Capture the cell that displays the provided text and extract its [X, Y] central coordinate. 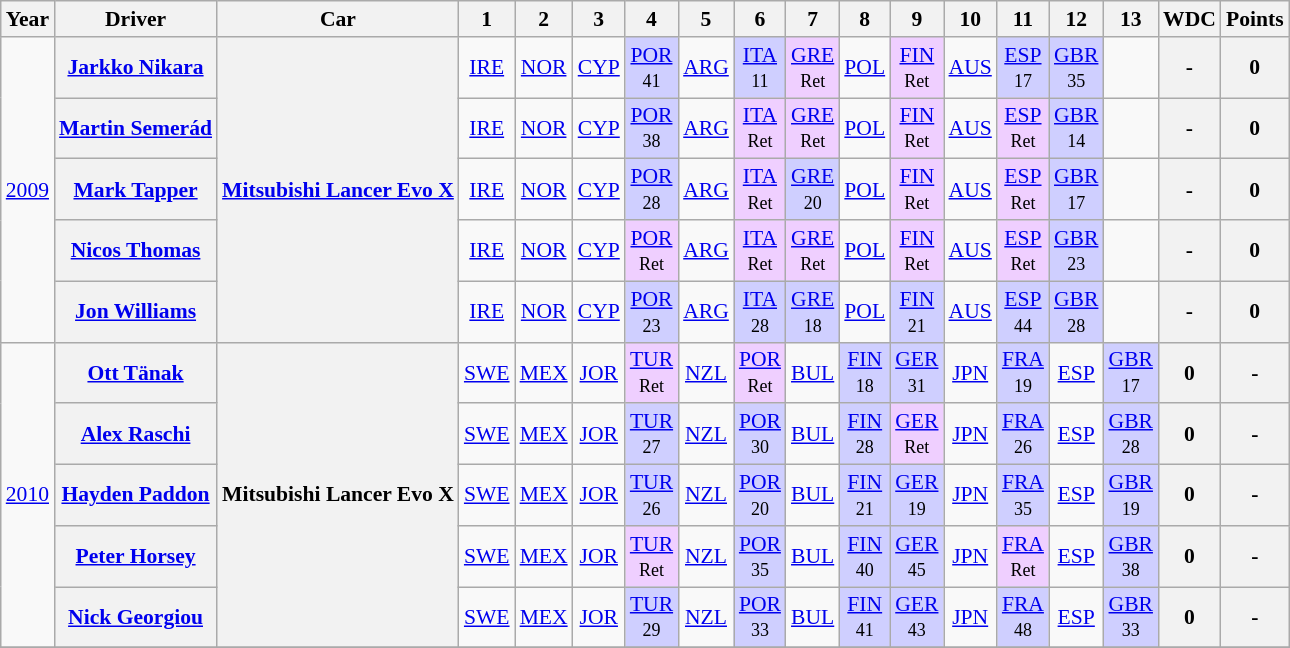
FRA35 [1023, 496]
TUR27 [652, 434]
1 [487, 19]
POR38 [652, 128]
FRARet [1023, 556]
POR20 [760, 496]
Alex Raschi [136, 434]
GRE18 [812, 312]
7 [812, 19]
GBR19 [1130, 496]
FRA26 [1023, 434]
2009 [28, 190]
Points [1255, 19]
Car [338, 19]
FIN41 [864, 618]
4 [652, 19]
Driver [136, 19]
Nick Georgiou [136, 618]
GER43 [916, 618]
GER19 [916, 496]
TUR29 [652, 618]
POR23 [652, 312]
Hayden Paddon [136, 496]
POR35 [760, 556]
GER45 [916, 556]
GBR23 [1076, 250]
Ott Tänak [136, 372]
GBR35 [1076, 68]
FIN18 [864, 372]
POR33 [760, 618]
2 [544, 19]
11 [1023, 19]
FIN40 [864, 556]
GBR14 [1076, 128]
9 [916, 19]
Mark Tapper [136, 190]
2010 [28, 495]
Jon Williams [136, 312]
ESP44 [1023, 312]
POR30 [760, 434]
TUR26 [652, 496]
ITA11 [760, 68]
Jarkko Nikara [136, 68]
WDC [1190, 19]
Martin Semerád [136, 128]
Nicos Thomas [136, 250]
GERRet [916, 434]
6 [760, 19]
Peter Horsey [136, 556]
FIN28 [864, 434]
3 [599, 19]
GBR38 [1130, 556]
GER31 [916, 372]
GRE20 [812, 190]
10 [970, 19]
Year [28, 19]
GBR33 [1130, 618]
POR28 [652, 190]
ITA28 [760, 312]
8 [864, 19]
5 [706, 19]
12 [1076, 19]
ESP17 [1023, 68]
POR41 [652, 68]
FRA48 [1023, 618]
13 [1130, 19]
FRA19 [1023, 372]
